Determine the [x, y] coordinate at the center of the cell enclosing the given text.  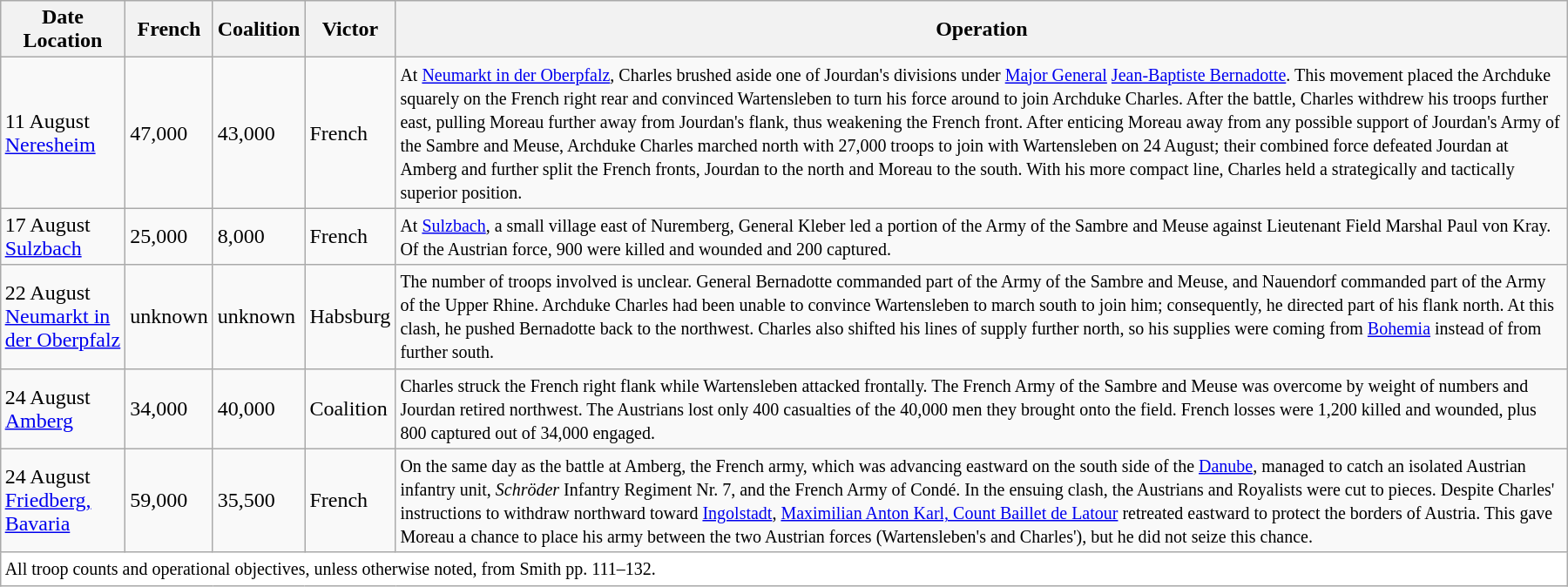
Date Location [63, 30]
25,000 [169, 237]
24 August Friedberg, Bavaria [63, 500]
Victor [350, 30]
Operation [982, 30]
43,000 [259, 132]
35,500 [259, 500]
34,000 [169, 408]
22 August Neumarkt in der Oberpfalz [63, 317]
47,000 [169, 132]
24 AugustAmberg [63, 408]
11 August Neresheim [63, 132]
All troop counts and operational objectives, unless otherwise noted, from Smith pp. 111–132. [784, 569]
8,000 [259, 237]
Habsburg [350, 317]
40,000 [259, 408]
59,000 [169, 500]
17 August Sulzbach [63, 237]
